From the cell containing the given text, extract its center point as (x, y) coordinate. 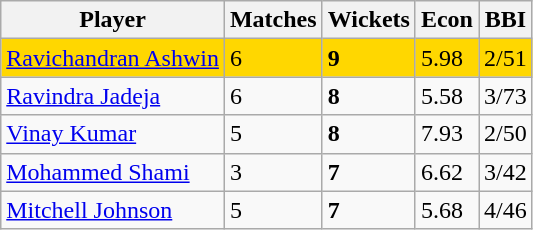
Mitchell Johnson (113, 210)
3/42 (505, 172)
Ravindra Jadeja (113, 96)
Econ (446, 20)
3 (273, 172)
6.62 (446, 172)
7.93 (446, 134)
5.58 (446, 96)
Mohammed Shami (113, 172)
4/46 (505, 210)
5.98 (446, 58)
9 (368, 58)
3/73 (505, 96)
BBI (505, 20)
2/50 (505, 134)
Ravichandran Ashwin (113, 58)
Vinay Kumar (113, 134)
2/51 (505, 58)
Matches (273, 20)
Player (113, 20)
5.68 (446, 210)
Wickets (368, 20)
